Return [x, y] of the center of cell containing provided text 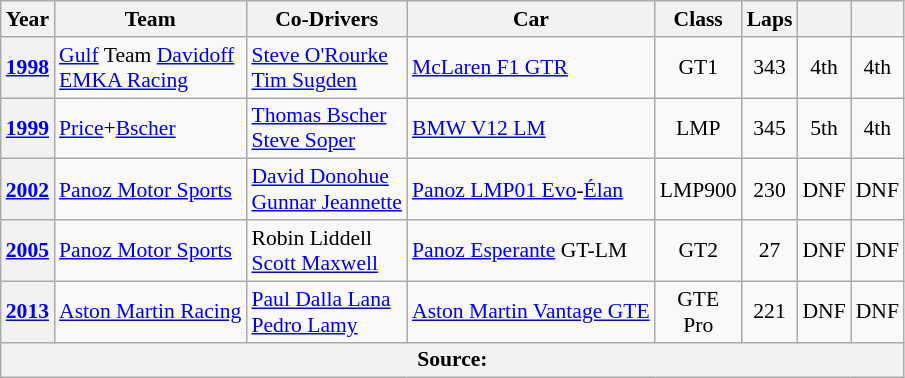
Laps [770, 19]
1999 [28, 128]
Car [531, 19]
Aston Martin Racing [150, 312]
345 [770, 128]
Robin Liddell Scott Maxwell [326, 250]
Steve O'Rourke Tim Sugden [326, 68]
Paul Dalla Lana Pedro Lamy [326, 312]
Source: [452, 360]
Price+Bscher [150, 128]
1998 [28, 68]
Aston Martin Vantage GTE [531, 312]
2013 [28, 312]
Co-Drivers [326, 19]
Class [698, 19]
Gulf Team Davidoff EMKA Racing [150, 68]
2002 [28, 190]
LMP900 [698, 190]
GT2 [698, 250]
GTEPro [698, 312]
27 [770, 250]
LMP [698, 128]
Panoz LMP01 Evo-Élan [531, 190]
2005 [28, 250]
230 [770, 190]
221 [770, 312]
Year [28, 19]
McLaren F1 GTR [531, 68]
BMW V12 LM [531, 128]
GT1 [698, 68]
David Donohue Gunnar Jeannette [326, 190]
5th [824, 128]
Panoz Esperante GT-LM [531, 250]
343 [770, 68]
Thomas Bscher Steve Soper [326, 128]
Team [150, 19]
